Capture the cell that displays the provided text and extract its (X, Y) central coordinate. 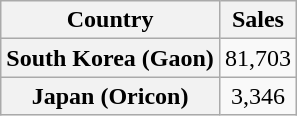
Country (110, 20)
South Korea (Gaon) (110, 58)
81,703 (258, 58)
Sales (258, 20)
Japan (Oricon) (110, 96)
3,346 (258, 96)
